Provide the [x, y] coordinate of the cell's center where the given text is located.  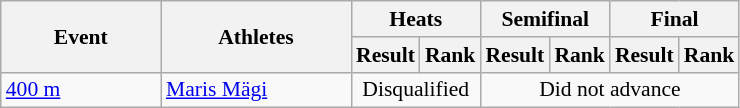
Did not advance [610, 90]
Maris Mägi [256, 90]
Event [81, 36]
Athletes [256, 36]
Disqualified [416, 90]
Heats [416, 19]
Final [674, 19]
400 m [81, 90]
Semifinal [544, 19]
